Pinpoint the cell where the given text exists, returning its (x, y) midpoint coordinate. 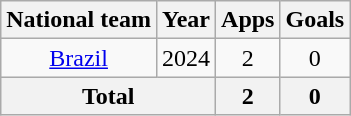
Total (108, 96)
Year (186, 20)
National team (79, 20)
2024 (186, 58)
Apps (248, 20)
Goals (315, 20)
Brazil (79, 58)
